Return the [X, Y] coordinate for the center point of the cell that contains the specified text.  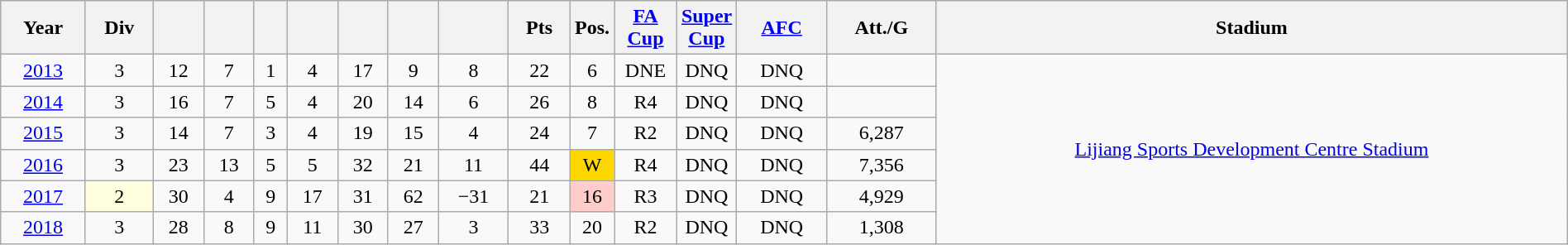
W [592, 165]
1 [270, 70]
28 [179, 228]
24 [539, 133]
13 [228, 165]
7,356 [882, 165]
44 [539, 165]
31 [362, 196]
Lijiang Sports Development Centre Stadium [1252, 149]
AFC [782, 28]
22 [539, 70]
12 [179, 70]
Pos. [592, 28]
Pts [539, 28]
2015 [43, 133]
62 [414, 196]
−31 [473, 196]
R3 [646, 196]
FA Cup [646, 28]
2 [119, 196]
1,308 [882, 228]
26 [539, 102]
6,287 [882, 133]
2018 [43, 228]
Div [119, 28]
2016 [43, 165]
33 [539, 228]
2017 [43, 196]
Year [43, 28]
Super Cup [706, 28]
Stadium [1252, 28]
19 [362, 133]
27 [414, 228]
Att./G [882, 28]
32 [362, 165]
DNE [646, 70]
2014 [43, 102]
2013 [43, 70]
23 [179, 165]
15 [414, 133]
4,929 [882, 196]
